Return [x, y] of the center of cell containing provided text 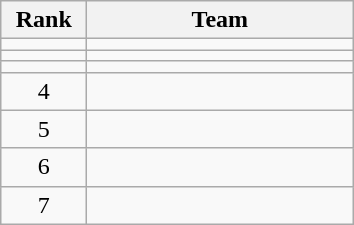
Rank [44, 20]
6 [44, 167]
4 [44, 91]
5 [44, 129]
Team [220, 20]
7 [44, 205]
